Find where the given text appears and provide that cell's center as [x, y] coordinate. 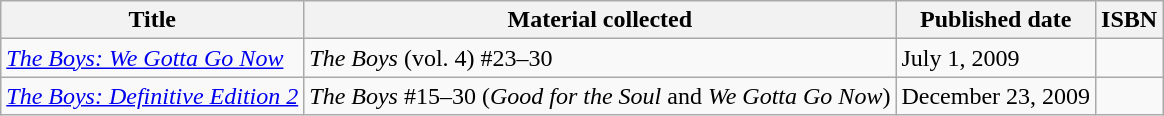
The Boys #15–30 (Good for the Soul and We Gotta Go Now) [600, 96]
Published date [996, 20]
The Boys (vol. 4) #23–30 [600, 58]
Title [152, 20]
July 1, 2009 [996, 58]
Material collected [600, 20]
The Boys: Definitive Edition 2 [152, 96]
The Boys: We Gotta Go Now [152, 58]
ISBN [1130, 20]
December 23, 2009 [996, 96]
